Pinpoint the cell where the given text exists, returning its [X, Y] midpoint coordinate. 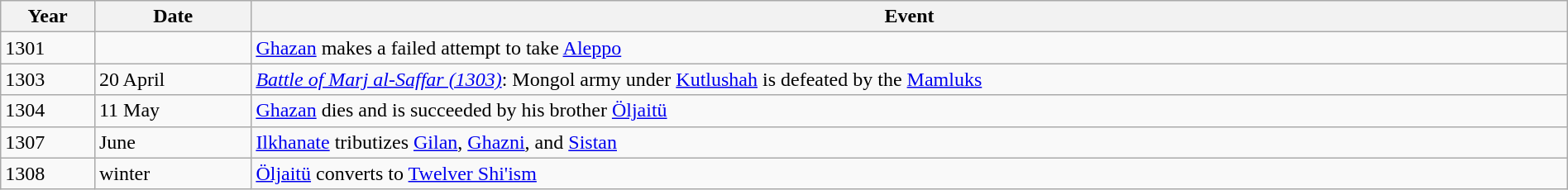
Ghazan makes a failed attempt to take Aleppo [910, 48]
Event [910, 17]
June [172, 142]
Year [48, 17]
1307 [48, 142]
1301 [48, 48]
Battle of Marj al-Saffar (1303): Mongol army under Kutlushah is defeated by the Mamluks [910, 79]
Ghazan dies and is succeeded by his brother Öljaitü [910, 111]
11 May [172, 111]
20 April [172, 79]
Öljaitü converts to Twelver Shi'ism [910, 173]
1308 [48, 173]
Ilkhanate tributizes Gilan, Ghazni, and Sistan [910, 142]
winter [172, 173]
Date [172, 17]
1303 [48, 79]
1304 [48, 111]
